Extract the (X, Y) coordinate from the center of the cell holding the provided text.  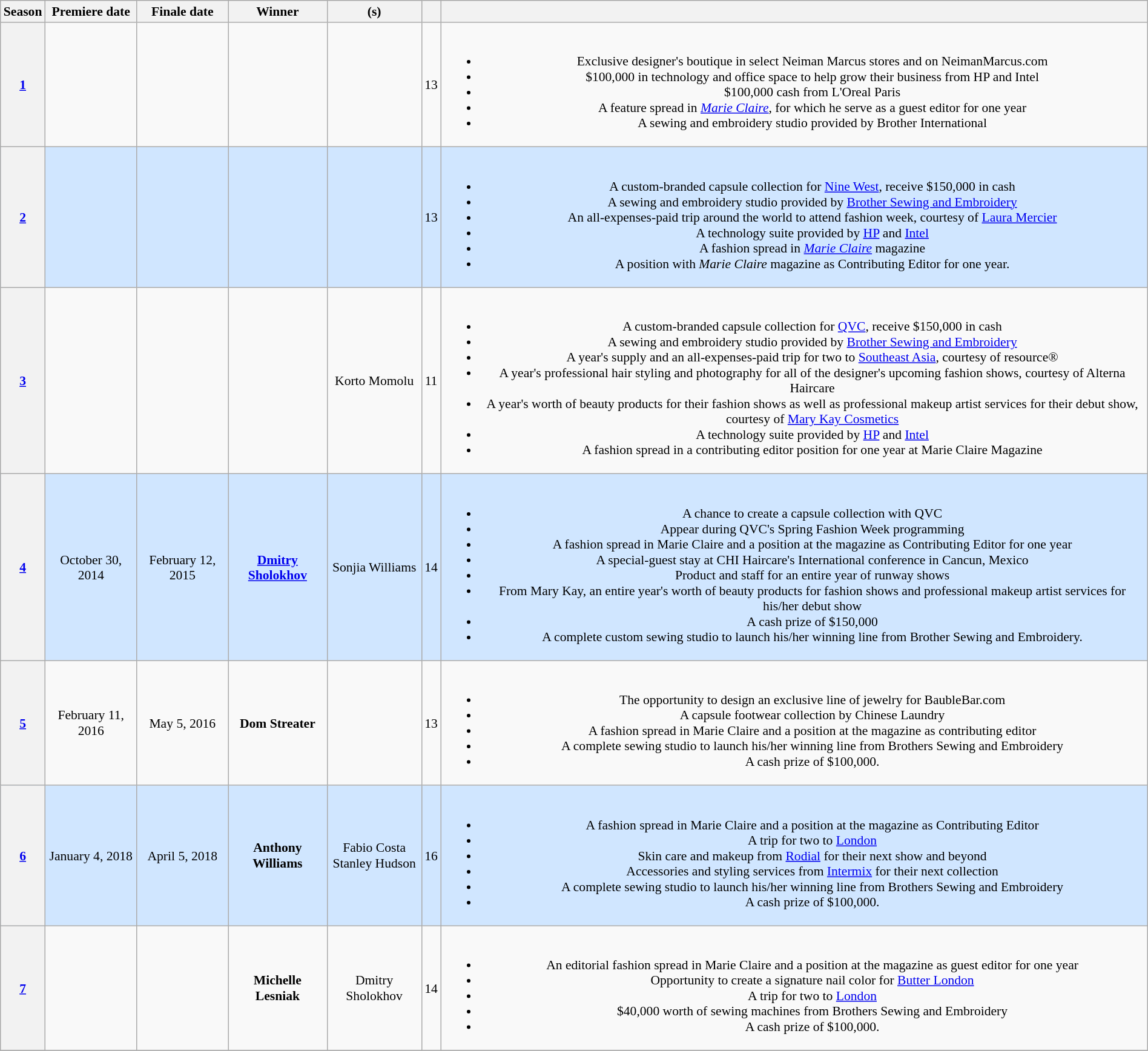
October 30, 2014 (91, 567)
January 4, 2018 (91, 856)
Sonjia Williams (374, 567)
5 (23, 723)
Premiere date (91, 12)
Season (23, 12)
11 (431, 381)
16 (431, 856)
Korto Momolu (374, 381)
Finale date (183, 12)
6 (23, 856)
February 12, 2015 (183, 567)
May 5, 2016 (183, 723)
February 11, 2016 (91, 723)
2 (23, 217)
Fabio CostaStanley Hudson (374, 856)
(s) (374, 12)
3 (23, 381)
Winner (277, 12)
1 (23, 85)
7 (23, 989)
April 5, 2018 (183, 856)
Dom Streater (277, 723)
Anthony Williams (277, 856)
4 (23, 567)
Michelle Lesniak (277, 989)
